Determine the [x, y] coordinate at the center of the cell enclosing the given text.  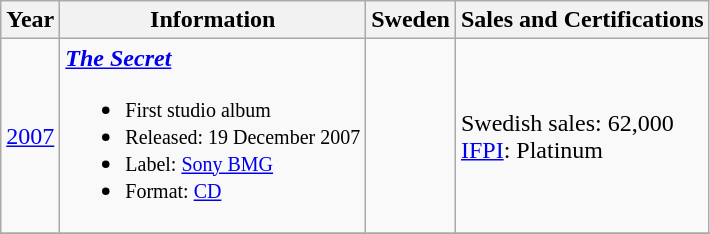
Information [213, 20]
Sweden [411, 20]
2007 [30, 136]
The SecretFirst studio albumReleased: 19 December 2007Label: Sony BMGFormat: CD [213, 136]
Sales and Certifications [582, 20]
Year [30, 20]
Swedish sales: 62,000IFPI: Platinum [582, 136]
